Scan for the cell matching the given text and deliver its (X, Y) coordinate at center. 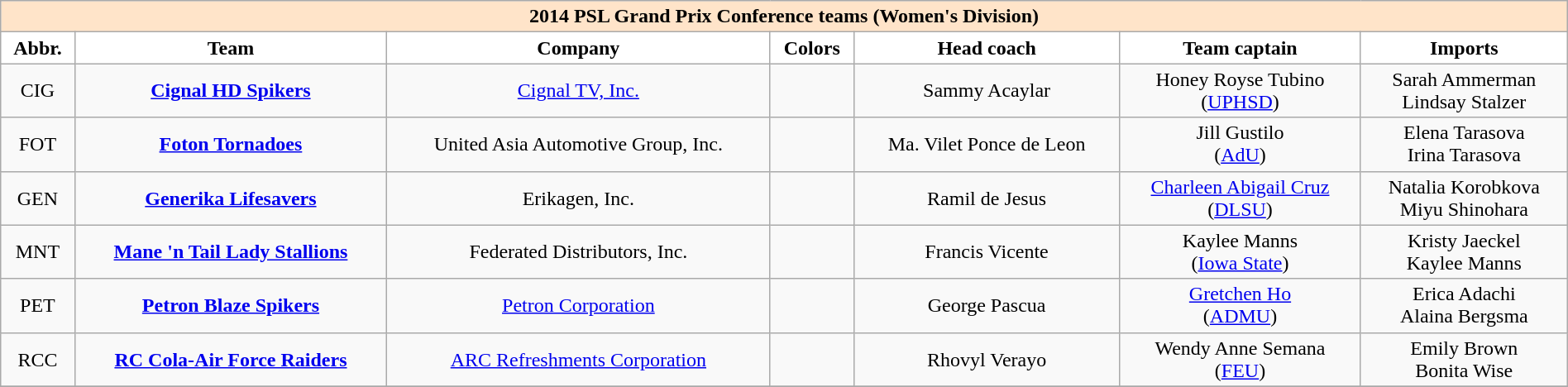
CIG (38, 91)
Emily Brown Bonita Wise (1464, 359)
Kristy Jaeckel Kaylee Manns (1464, 251)
Natalia Korobkova Miyu Shinohara (1464, 198)
Wendy Anne Semana(FEU) (1241, 359)
Foton Tornadoes (231, 144)
2014 PSL Grand Prix Conference teams (Women's Division) (784, 17)
Head coach (987, 48)
Mane 'n Tail Lady Stallions (231, 251)
RCC (38, 359)
Sammy Acaylar (987, 91)
Cignal HD Spikers (231, 91)
Erica Adachi Alaina Bergsma (1464, 306)
Federated Distributors, Inc. (579, 251)
FOT (38, 144)
Sarah Ammerman Lindsay Stalzer (1464, 91)
Abbr. (38, 48)
Charleen Abigail Cruz(DLSU) (1241, 198)
Jill Gustilo(AdU) (1241, 144)
Kaylee Manns (Iowa State) (1241, 251)
Elena Tarasova Irina Tarasova (1464, 144)
GEN (38, 198)
Gretchen Ho(ADMU) (1241, 306)
Generika Lifesavers (231, 198)
Rhovyl Verayo (987, 359)
Petron Corporation (579, 306)
Team captain (1241, 48)
Ma. Vilet Ponce de Leon (987, 144)
Imports (1464, 48)
ARC Refreshments Corporation (579, 359)
Cignal TV, Inc. (579, 91)
MNT (38, 251)
RC Cola-Air Force Raiders (231, 359)
Team (231, 48)
Petron Blaze Spikers (231, 306)
Francis Vicente (987, 251)
Company (579, 48)
Colors (812, 48)
PET (38, 306)
Erikagen, Inc. (579, 198)
United Asia Automotive Group, Inc. (579, 144)
Honey Royse Tubino(UPHSD) (1241, 91)
Ramil de Jesus (987, 198)
George Pascua (987, 306)
